Provide the [X, Y] coordinate of the cell's center where the given text is located.  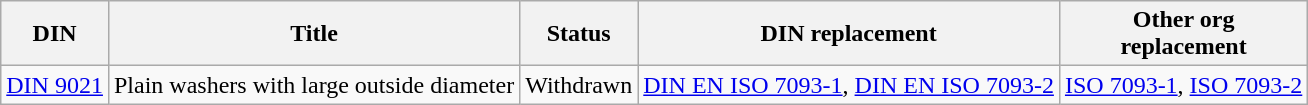
Status [579, 34]
DIN replacement [849, 34]
Other orgreplacement [1183, 34]
Title [314, 34]
Withdrawn [579, 85]
ISO 7093-1, ISO 7093-2 [1183, 85]
DIN [55, 34]
DIN 9021 [55, 85]
Plain washers with large outside diameter [314, 85]
DIN EN ISO 7093-1, DIN EN ISO 7093-2 [849, 85]
